Identify which cell holds the provided text, then report its (X, Y) central coordinate. 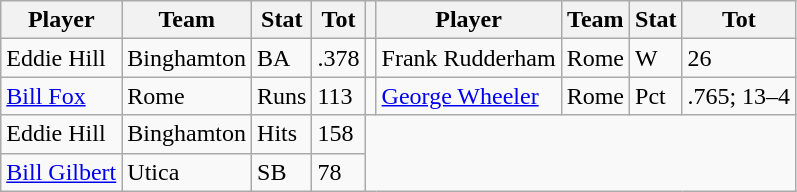
Hits (282, 134)
Bill Gilbert (62, 172)
158 (338, 134)
SB (282, 172)
W (656, 58)
Utica (187, 172)
Frank Rudderham (468, 58)
BA (282, 58)
.378 (338, 58)
Pct (656, 96)
Runs (282, 96)
George Wheeler (468, 96)
Bill Fox (62, 96)
.765; 13–4 (739, 96)
26 (739, 58)
78 (338, 172)
113 (338, 96)
